Provide the (x, y) coordinate of the cell's center where the given text is located.  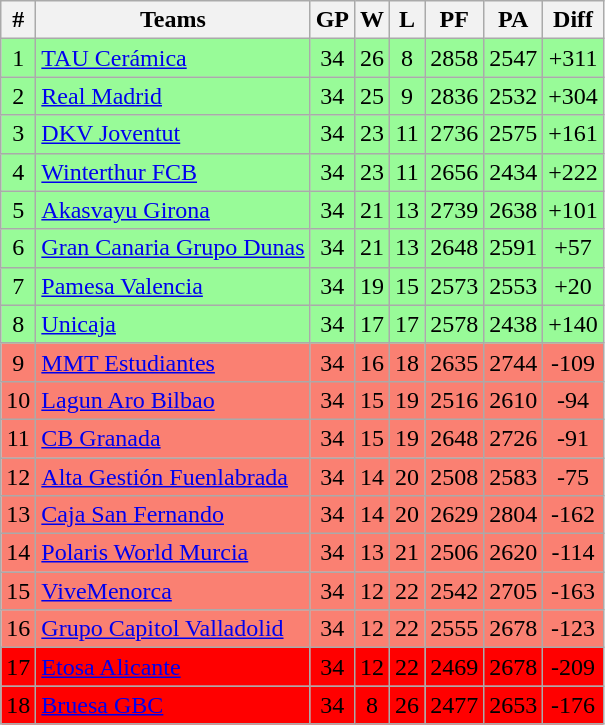
-176 (574, 705)
Winterthur FCB (173, 172)
+161 (574, 134)
2578 (454, 324)
Akasvayu Girona (173, 210)
2438 (514, 324)
3 (18, 134)
2553 (514, 286)
2804 (514, 515)
TAU Cerámica (173, 58)
+57 (574, 248)
+222 (574, 172)
Caja San Fernando (173, 515)
Real Madrid (173, 96)
2591 (514, 248)
5 (18, 210)
2508 (454, 477)
Bruesa GBC (173, 705)
+101 (574, 210)
2506 (454, 553)
Teams (173, 20)
2542 (454, 591)
2573 (454, 286)
Grupo Capitol Valladolid (173, 629)
W (372, 20)
2638 (514, 210)
Diff (574, 20)
2532 (514, 96)
-75 (574, 477)
2575 (514, 134)
PF (454, 20)
10 (18, 400)
2516 (454, 400)
-109 (574, 362)
# (18, 20)
+20 (574, 286)
Etosa Alicante (173, 667)
2726 (514, 438)
2705 (514, 591)
Alta Gestión Fuenlabrada (173, 477)
CB Granada (173, 438)
ViveMenorca (173, 591)
2620 (514, 553)
2656 (454, 172)
2858 (454, 58)
2469 (454, 667)
-91 (574, 438)
PA (514, 20)
2653 (514, 705)
2610 (514, 400)
25 (372, 96)
2739 (454, 210)
GP (332, 20)
2744 (514, 362)
-162 (574, 515)
-123 (574, 629)
2629 (454, 515)
2555 (454, 629)
2477 (454, 705)
Gran Canaria Grupo Dunas (173, 248)
Unicaja (173, 324)
4 (18, 172)
-94 (574, 400)
2583 (514, 477)
MMT Estudiantes (173, 362)
7 (18, 286)
L (408, 20)
DKV Joventut (173, 134)
+311 (574, 58)
2 (18, 96)
2434 (514, 172)
-209 (574, 667)
1 (18, 58)
2547 (514, 58)
2736 (454, 134)
-114 (574, 553)
2836 (454, 96)
Pamesa Valencia (173, 286)
6 (18, 248)
+304 (574, 96)
+140 (574, 324)
-163 (574, 591)
Polaris World Murcia (173, 553)
2635 (454, 362)
Lagun Aro Bilbao (173, 400)
